Search for the cell housing the specified text and yield its [x, y] center coordinate. 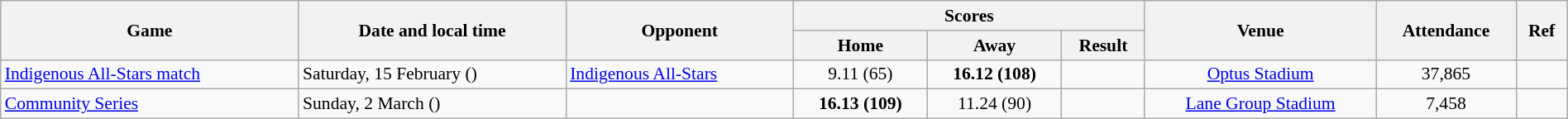
Sunday, 2 March () [432, 104]
Away [994, 45]
Venue [1260, 30]
Indigenous All-Stars match [150, 74]
16.12 (108) [994, 74]
7,458 [1446, 104]
Result [1103, 45]
Optus Stadium [1260, 74]
Scores [969, 16]
16.13 (109) [860, 104]
Ref [1542, 30]
Attendance [1446, 30]
37,865 [1446, 74]
Indigenous All-Stars [680, 74]
Saturday, 15 February () [432, 74]
9.11 (65) [860, 74]
Lane Group Stadium [1260, 104]
Opponent [680, 30]
11.24 (90) [994, 104]
Game [150, 30]
Home [860, 45]
Date and local time [432, 30]
Community Series [150, 104]
